Output the [x, y] coordinate of the center of the cell containing the given text.  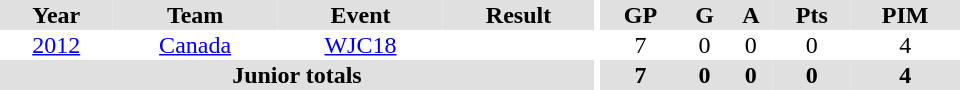
2012 [56, 45]
Result [518, 15]
Canada [194, 45]
Junior totals [297, 75]
Pts [812, 15]
Team [194, 15]
PIM [905, 15]
Event [360, 15]
G [705, 15]
A [750, 15]
Year [56, 15]
WJC18 [360, 45]
GP [640, 15]
